Return (x, y) of the center of cell containing provided text 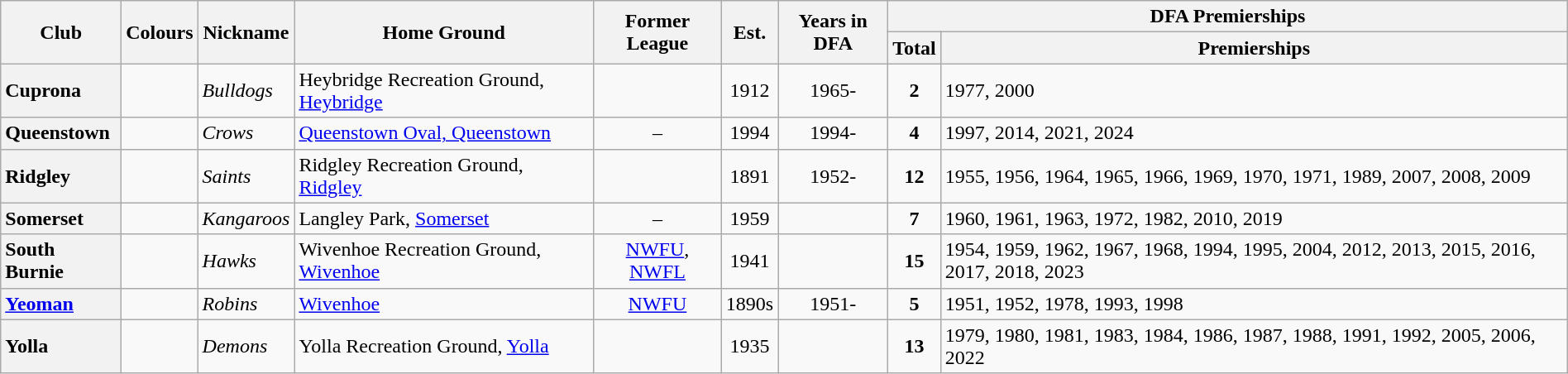
Wivenhoe (444, 304)
Yeoman (61, 304)
4 (915, 133)
Former League (658, 32)
1891 (749, 175)
Kangaroos (246, 218)
7 (915, 218)
1994- (834, 133)
1997, 2014, 2021, 2024 (1254, 133)
Queenstown (61, 133)
1979, 1980, 1981, 1983, 1984, 1986, 1987, 1988, 1991, 1992, 2005, 2006, 2022 (1254, 346)
Queenstown Oval, Queenstown (444, 133)
Ridgley Recreation Ground, Ridgley (444, 175)
1912 (749, 91)
1965- (834, 91)
Saints (246, 175)
South Burnie (61, 261)
1951, 1952, 1978, 1993, 1998 (1254, 304)
DFA Premierships (1228, 17)
1952- (834, 175)
1960, 1961, 1963, 1972, 1982, 2010, 2019 (1254, 218)
1959 (749, 218)
Premierships (1254, 48)
Hawks (246, 261)
Heybridge Recreation Ground, Heybridge (444, 91)
1935 (749, 346)
Bulldogs (246, 91)
Nickname (246, 32)
1890s (749, 304)
Wivenhoe Recreation Ground, Wivenhoe (444, 261)
Ridgley (61, 175)
1951- (834, 304)
Somerset (61, 218)
1977, 2000 (1254, 91)
Est. (749, 32)
Total (915, 48)
1941 (749, 261)
Years in DFA (834, 32)
15 (915, 261)
2 (915, 91)
Cuprona (61, 91)
1954, 1959, 1962, 1967, 1968, 1994, 1995, 2004, 2012, 2013, 2015, 2016, 2017, 2018, 2023 (1254, 261)
Club (61, 32)
Robins (246, 304)
Yolla Recreation Ground, Yolla (444, 346)
Colours (160, 32)
5 (915, 304)
Home Ground (444, 32)
Langley Park, Somerset (444, 218)
1955, 1956, 1964, 1965, 1966, 1969, 1970, 1971, 1989, 2007, 2008, 2009 (1254, 175)
12 (915, 175)
Crows (246, 133)
1994 (749, 133)
13 (915, 346)
Demons (246, 346)
Yolla (61, 346)
NWFU, NWFL (658, 261)
NWFU (658, 304)
